For the text-containing cell, return its midpoint in [X, Y] coordinate format. 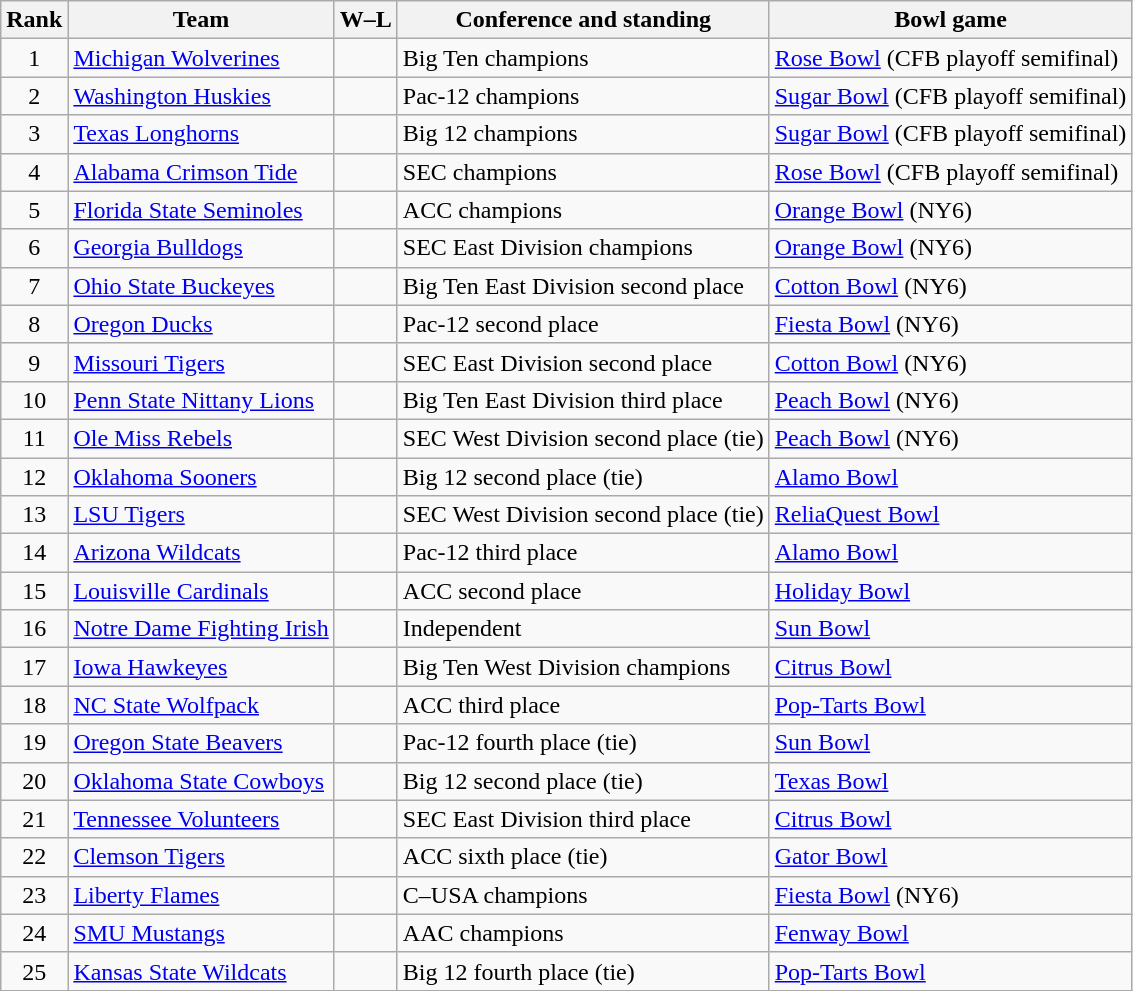
Pac-12 third place [583, 553]
ACC sixth place (tie) [583, 857]
14 [34, 553]
1 [34, 58]
Tennessee Volunteers [201, 819]
C–USA champions [583, 895]
18 [34, 705]
SEC champions [583, 172]
Washington Huskies [201, 96]
15 [34, 591]
Missouri Tigers [201, 362]
9 [34, 362]
Louisville Cardinals [201, 591]
SMU Mustangs [201, 933]
6 [34, 248]
8 [34, 324]
Rank [34, 20]
Oregon State Beavers [201, 743]
12 [34, 477]
3 [34, 134]
19 [34, 743]
Pac-12 fourth place (tie) [583, 743]
13 [34, 515]
Arizona Wildcats [201, 553]
ACC champions [583, 210]
Holiday Bowl [950, 591]
Ole Miss Rebels [201, 438]
Pac-12 second place [583, 324]
Team [201, 20]
W–L [366, 20]
Penn State Nittany Lions [201, 400]
SEC East Division third place [583, 819]
Clemson Tigers [201, 857]
Big Ten East Division second place [583, 286]
Kansas State Wildcats [201, 971]
Ohio State Buckeyes [201, 286]
Gator Bowl [950, 857]
7 [34, 286]
Big 12 fourth place (tie) [583, 971]
2 [34, 96]
Florida State Seminoles [201, 210]
22 [34, 857]
Notre Dame Fighting Irish [201, 629]
23 [34, 895]
ACC third place [583, 705]
Texas Longhorns [201, 134]
17 [34, 667]
Big Ten East Division third place [583, 400]
NC State Wolfpack [201, 705]
AAC champions [583, 933]
Michigan Wolverines [201, 58]
25 [34, 971]
Alabama Crimson Tide [201, 172]
Texas Bowl [950, 781]
Oklahoma Sooners [201, 477]
11 [34, 438]
Big 12 champions [583, 134]
16 [34, 629]
20 [34, 781]
LSU Tigers [201, 515]
Oregon Ducks [201, 324]
SEC East Division second place [583, 362]
Big Ten champions [583, 58]
Independent [583, 629]
ACC second place [583, 591]
Fenway Bowl [950, 933]
10 [34, 400]
Iowa Hawkeyes [201, 667]
4 [34, 172]
ReliaQuest Bowl [950, 515]
21 [34, 819]
Pac-12 champions [583, 96]
Georgia Bulldogs [201, 248]
5 [34, 210]
Big Ten West Division champions [583, 667]
Liberty Flames [201, 895]
Bowl game [950, 20]
24 [34, 933]
Conference and standing [583, 20]
SEC East Division champions [583, 248]
Oklahoma State Cowboys [201, 781]
